Detect which cell encompasses the target text, then output its [x, y] center coordinate. 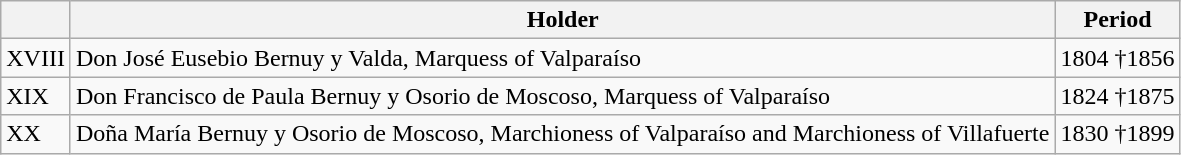
1804 †1856 [1118, 58]
Don José Eusebio Bernuy y Valda, Marquess of Valparaíso [562, 58]
Don Francisco de Paula Bernuy y Osorio de Moscoso, Marquess of Valparaíso [562, 96]
1824 †1875 [1118, 96]
XIX [36, 96]
1830 †1899 [1118, 134]
XX [36, 134]
Period [1118, 20]
Doña María Bernuy y Osorio de Moscoso, Marchioness of Valparaíso and Marchioness of Villafuerte [562, 134]
XVIII [36, 58]
Holder [562, 20]
